From the cell containing the given text, extract its center point as (X, Y) coordinate. 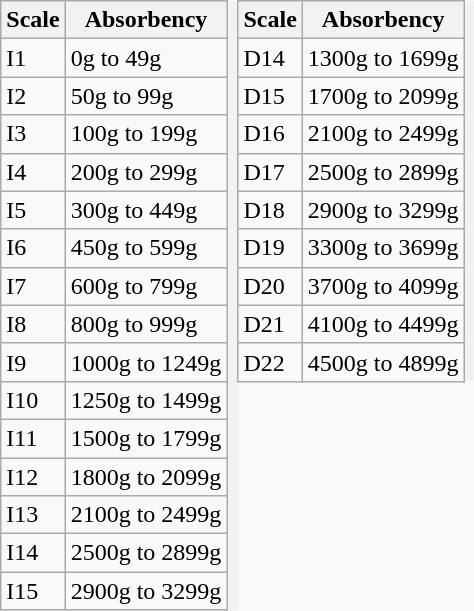
D15 (270, 96)
D21 (270, 324)
1800g to 2099g (146, 477)
4100g to 4499g (383, 324)
I7 (33, 286)
I15 (33, 591)
I6 (33, 248)
I12 (33, 477)
D18 (270, 210)
1700g to 2099g (383, 96)
1000g to 1249g (146, 362)
D16 (270, 134)
450g to 599g (146, 248)
200g to 299g (146, 172)
3700g to 4099g (383, 286)
100g to 199g (146, 134)
I4 (33, 172)
800g to 999g (146, 324)
I11 (33, 438)
D14 (270, 58)
300g to 449g (146, 210)
4500g to 4899g (383, 362)
I5 (33, 210)
D19 (270, 248)
3300g to 3699g (383, 248)
1300g to 1699g (383, 58)
I3 (33, 134)
1250g to 1499g (146, 400)
I10 (33, 400)
I1 (33, 58)
50g to 99g (146, 96)
I13 (33, 515)
I8 (33, 324)
0g to 49g (146, 58)
D22 (270, 362)
I2 (33, 96)
D20 (270, 286)
D17 (270, 172)
600g to 799g (146, 286)
I9 (33, 362)
I14 (33, 553)
1500g to 1799g (146, 438)
